Return [x, y] of the center of cell containing provided text 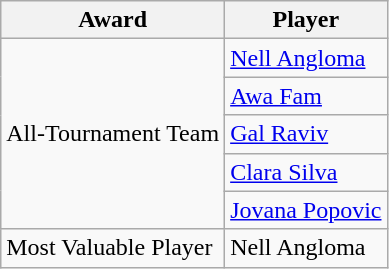
Award [113, 20]
Player [306, 20]
Clara Silva [306, 172]
All-Tournament Team [113, 134]
Awa Fam [306, 96]
Jovana Popovic [306, 210]
Most Valuable Player [113, 248]
Gal Raviv [306, 134]
